Determine the [X, Y] coordinate at the center of the cell enclosing the given text.  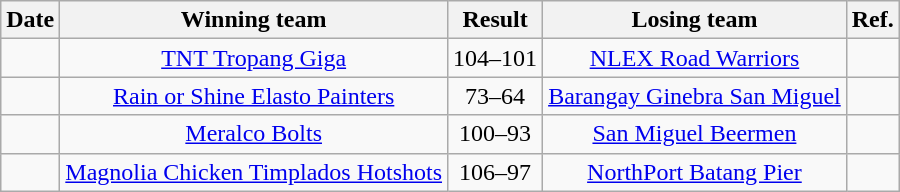
NLEX Road Warriors [695, 58]
73–64 [496, 96]
TNT Tropang Giga [254, 58]
NorthPort Batang Pier [695, 172]
Winning team [254, 20]
Date [30, 20]
Meralco Bolts [254, 134]
Result [496, 20]
106–97 [496, 172]
San Miguel Beermen [695, 134]
Magnolia Chicken Timplados Hotshots [254, 172]
Rain or Shine Elasto Painters [254, 96]
Ref. [872, 20]
Barangay Ginebra San Miguel [695, 96]
Losing team [695, 20]
100–93 [496, 134]
104–101 [496, 58]
